Pinpoint the cell where the given text exists, returning its [x, y] midpoint coordinate. 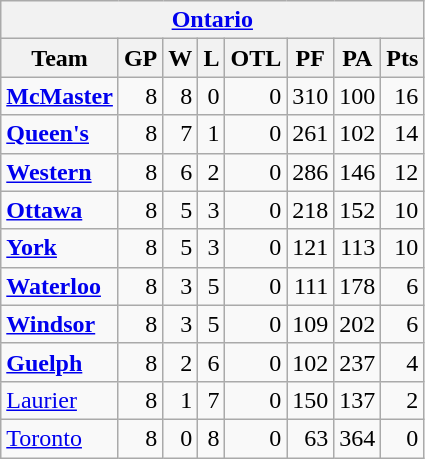
Guelph [60, 362]
Windsor [60, 324]
286 [310, 172]
Western [60, 172]
Queen's [60, 134]
146 [358, 172]
GP [140, 58]
W [180, 58]
PA [358, 58]
121 [310, 248]
Team [60, 58]
218 [310, 210]
261 [310, 134]
111 [310, 286]
202 [358, 324]
McMaster [60, 96]
Laurier [60, 400]
109 [310, 324]
PF [310, 58]
Pts [402, 58]
16 [402, 96]
100 [358, 96]
63 [310, 438]
York [60, 248]
Ontario [212, 20]
Ottawa [60, 210]
OTL [256, 58]
14 [402, 134]
364 [358, 438]
Toronto [60, 438]
310 [310, 96]
178 [358, 286]
137 [358, 400]
113 [358, 248]
12 [402, 172]
237 [358, 362]
150 [310, 400]
Waterloo [60, 286]
4 [402, 362]
152 [358, 210]
L [212, 58]
